Scan for the cell matching the given text and deliver its (x, y) coordinate at center. 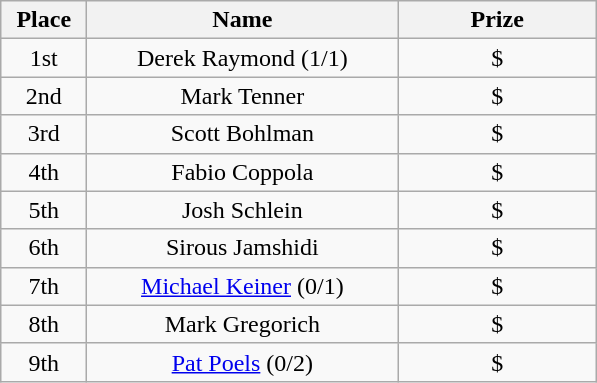
Place (44, 20)
Prize (498, 20)
Michael Keiner (0/1) (242, 286)
Mark Gregorich (242, 324)
Mark Tenner (242, 96)
7th (44, 286)
Pat Poels (0/2) (242, 362)
9th (44, 362)
Sirous Jamshidi (242, 248)
Scott Bohlman (242, 134)
Fabio Coppola (242, 172)
Josh Schlein (242, 210)
4th (44, 172)
Derek Raymond (1/1) (242, 58)
2nd (44, 96)
8th (44, 324)
5th (44, 210)
6th (44, 248)
1st (44, 58)
Name (242, 20)
3rd (44, 134)
